Scan for the cell matching the given text and deliver its [x, y] coordinate at center. 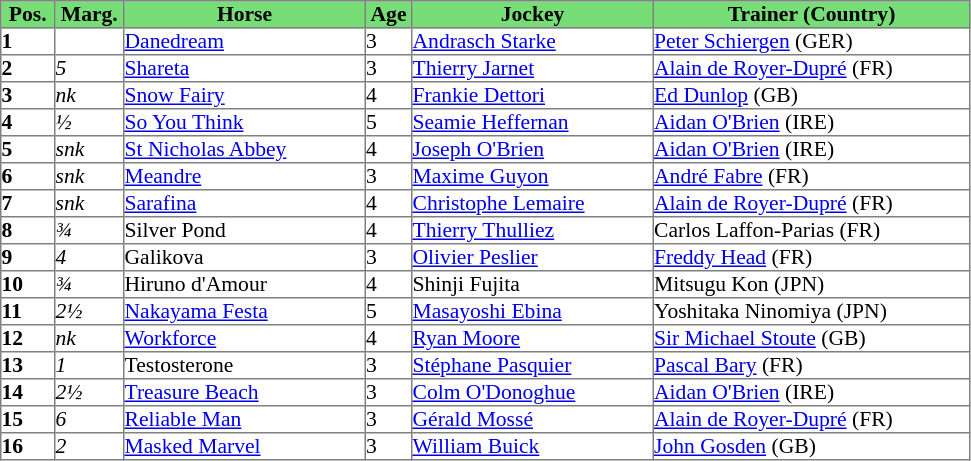
15 [28, 420]
Workforce [245, 338]
8 [28, 230]
7 [28, 204]
Galikova [245, 258]
Olivier Peslier [533, 258]
Silver Pond [245, 230]
So You Think [245, 122]
Seamie Heffernan [533, 122]
12 [28, 338]
Marg. [90, 14]
Christophe Lemaire [533, 204]
Joseph O'Brien [533, 150]
Sarafina [245, 204]
Shinji Fujita [533, 284]
13 [28, 366]
Freddy Head (FR) [811, 258]
Masayoshi Ebina [533, 312]
André Fabre (FR) [811, 176]
Sir Michael Stoute (GB) [811, 338]
Trainer (Country) [811, 14]
Snow Fairy [245, 96]
Horse [245, 14]
Nakayama Festa [245, 312]
Pos. [28, 14]
Andrasch Starke [533, 42]
Thierry Thulliez [533, 230]
Meandre [245, 176]
John Gosden (GB) [811, 446]
Ryan Moore [533, 338]
Hiruno d'Amour [245, 284]
½ [90, 122]
Maxime Guyon [533, 176]
Jockey [533, 14]
Stéphane Pasquier [533, 366]
Danedream [245, 42]
Frankie Dettori [533, 96]
10 [28, 284]
St Nicholas Abbey [245, 150]
William Buick [533, 446]
Mitsugu Kon (JPN) [811, 284]
Peter Schiergen (GER) [811, 42]
Gérald Mossé [533, 420]
9 [28, 258]
Shareta [245, 68]
Yoshitaka Ninomiya (JPN) [811, 312]
14 [28, 392]
Thierry Jarnet [533, 68]
Testosterone [245, 366]
11 [28, 312]
Ed Dunlop (GB) [811, 96]
Treasure Beach [245, 392]
16 [28, 446]
Age [388, 14]
Colm O'Donoghue [533, 392]
Carlos Laffon-Parias (FR) [811, 230]
Masked Marvel [245, 446]
Pascal Bary (FR) [811, 366]
Reliable Man [245, 420]
